From the cell containing the given text, extract its center point as [X, Y] coordinate. 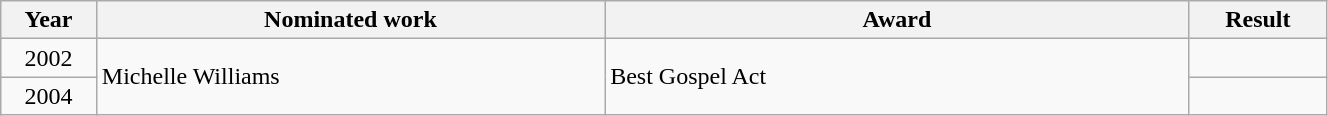
Result [1258, 20]
2004 [49, 96]
Nominated work [350, 20]
Award [898, 20]
2002 [49, 58]
Year [49, 20]
Best Gospel Act [898, 77]
Michelle Williams [350, 77]
